Determine the (X, Y) coordinate at the center of the cell enclosing the given text.  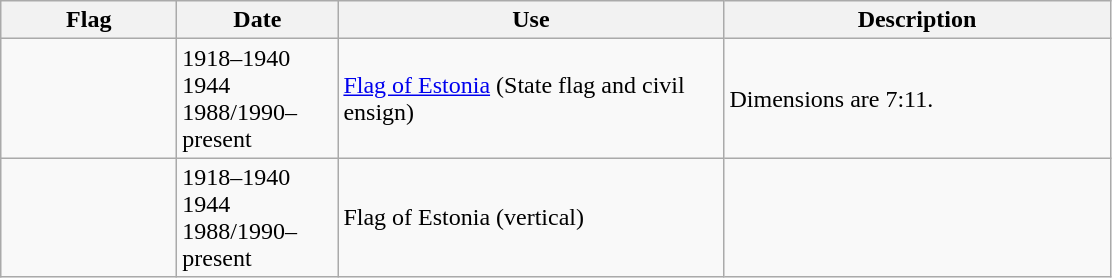
Flag of Estonia (State flag and civil ensign) (531, 98)
Dimensions are 7:11. (917, 98)
Description (917, 20)
Flag (89, 20)
Flag of Estonia (vertical) (531, 218)
Date (258, 20)
Use (531, 20)
